Extract the (x, y) coordinate from the center of the cell holding the provided text.  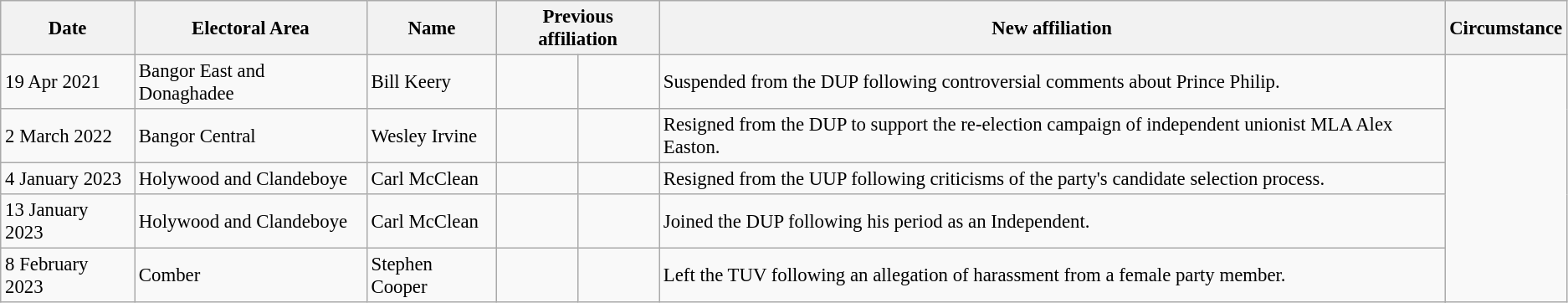
Name (432, 28)
8 February 2023 (68, 276)
2 March 2022 (68, 136)
Resigned from the DUP to support the re-election campaign of independent unionist MLA Alex Easton. (1053, 136)
Left the TUV following an allegation of harassment from a female party member. (1053, 276)
Electoral Area (251, 28)
Circumstance (1506, 28)
Bangor East and Donaghadee (251, 82)
Date (68, 28)
New affiliation (1053, 28)
4 January 2023 (68, 179)
Wesley Irvine (432, 136)
13 January 2023 (68, 221)
19 Apr 2021 (68, 82)
Suspended from the DUP following controversial comments about Prince Philip. (1053, 82)
Comber (251, 276)
Bill Keery (432, 82)
Joined the DUP following his period as an Independent. (1053, 221)
Bangor Central (251, 136)
Stephen Cooper (432, 276)
Previous affiliation (578, 28)
Resigned from the UUP following criticisms of the party's candidate selection process. (1053, 179)
